Determine the (X, Y) coordinate at the center of the cell enclosing the given text.  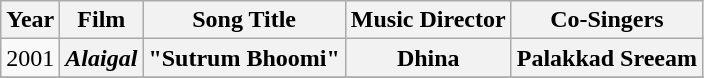
"Sutrum Bhoomi" (244, 58)
Alaigal (102, 58)
Dhina (428, 58)
2001 (30, 58)
Year (30, 20)
Music Director (428, 20)
Palakkad Sreeam (606, 58)
Co-Singers (606, 20)
Film (102, 20)
Song Title (244, 20)
